Identify which cell holds the provided text, then report its (X, Y) central coordinate. 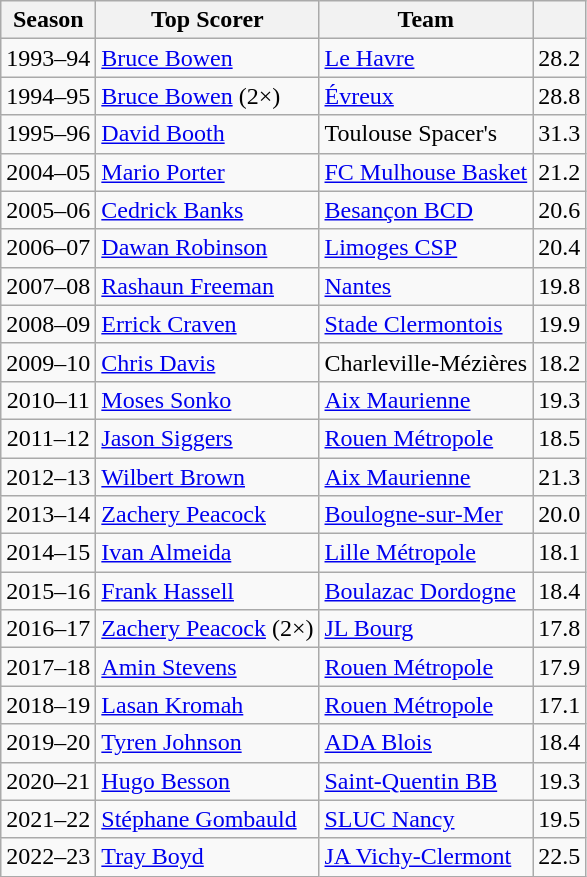
17.8 (560, 629)
Ivan Almeida (208, 553)
17.1 (560, 705)
JL Bourg (426, 629)
19.5 (560, 819)
2007–08 (48, 286)
Boulogne-sur-Mer (426, 515)
20.4 (560, 248)
Tray Boyd (208, 857)
FC Mulhouse Basket (426, 172)
31.3 (560, 134)
Moses Sonko (208, 400)
Rashaun Freeman (208, 286)
2006–07 (48, 248)
2022–23 (48, 857)
19.9 (560, 324)
SLUC Nancy (426, 819)
David Booth (208, 134)
1994–95 (48, 96)
Saint-Quentin BB (426, 781)
Boulazac Dordogne (426, 591)
Chris Davis (208, 362)
2017–18 (48, 667)
Season (48, 20)
Zachery Peacock (208, 515)
Le Havre (426, 58)
2018–19 (48, 705)
18.5 (560, 438)
2020–21 (48, 781)
JA Vichy-Clermont (426, 857)
Amin Stevens (208, 667)
28.8 (560, 96)
18.2 (560, 362)
20.6 (560, 210)
21.3 (560, 477)
Tyren Johnson (208, 743)
2010–11 (48, 400)
Bruce Bowen (2×) (208, 96)
2009–10 (48, 362)
Hugo Besson (208, 781)
Team (426, 20)
Charleville-Mézières (426, 362)
Lille Métropole (426, 553)
Besançon BCD (426, 210)
Lasan Kromah (208, 705)
2012–13 (48, 477)
Jason Siggers (208, 438)
Dawan Robinson (208, 248)
Mario Porter (208, 172)
Cedrick Banks (208, 210)
1995–96 (48, 134)
Stéphane Gombauld (208, 819)
Zachery Peacock (2×) (208, 629)
Limoges CSP (426, 248)
2005–06 (48, 210)
18.1 (560, 553)
Nantes (426, 286)
Évreux (426, 96)
22.5 (560, 857)
2014–15 (48, 553)
ADA Blois (426, 743)
2015–16 (48, 591)
17.9 (560, 667)
2004–05 (48, 172)
Wilbert Brown (208, 477)
Bruce Bowen (208, 58)
2019–20 (48, 743)
Stade Clermontois (426, 324)
21.2 (560, 172)
Toulouse Spacer's (426, 134)
Top Scorer (208, 20)
2021–22 (48, 819)
Frank Hassell (208, 591)
2011–12 (48, 438)
19.8 (560, 286)
2016–17 (48, 629)
1993–94 (48, 58)
28.2 (560, 58)
Errick Craven (208, 324)
20.0 (560, 515)
2013–14 (48, 515)
2008–09 (48, 324)
